Determine the [x, y] coordinate at the center of the cell enclosing the given text.  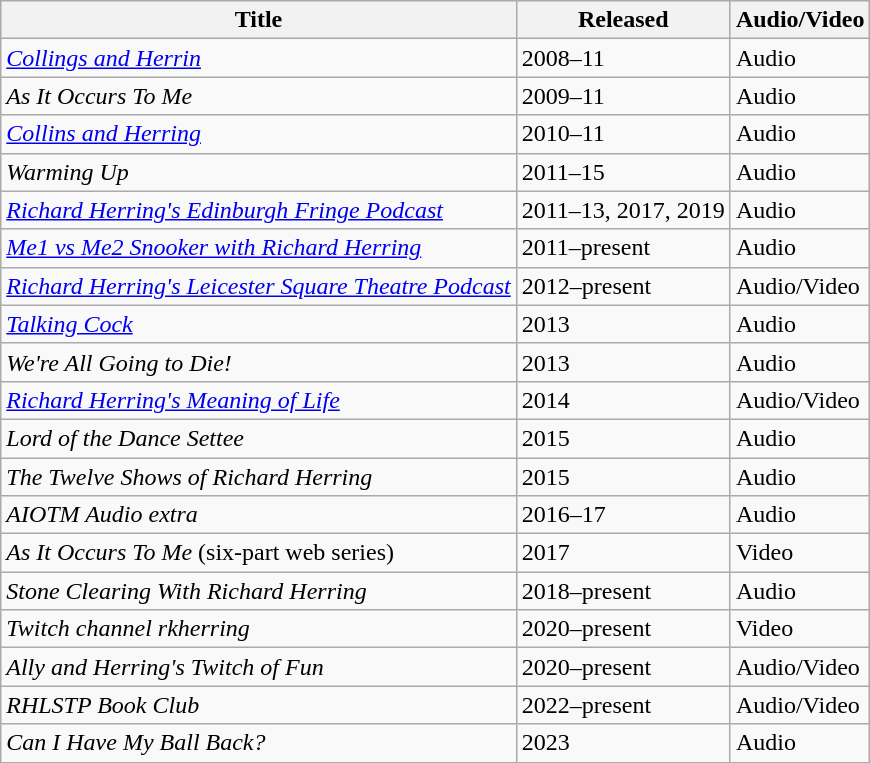
2016–17 [623, 515]
Released [623, 20]
2023 [623, 743]
Title [258, 20]
2011–13, 2017, 2019 [623, 210]
Collins and Herring [258, 134]
Me1 vs Me2 Snooker with Richard Herring [258, 248]
2011–15 [623, 172]
2017 [623, 553]
The Twelve Shows of Richard Herring [258, 477]
We're All Going to Die! [258, 362]
As It Occurs To Me (six-part web series) [258, 553]
As It Occurs To Me [258, 96]
Collings and Herrin [258, 58]
Talking Cock [258, 324]
2014 [623, 400]
Ally and Herring's Twitch of Fun [258, 667]
2010–11 [623, 134]
Can I Have My Ball Back? [258, 743]
2008–11 [623, 58]
Twitch channel rkherring [258, 629]
Richard Herring's Meaning of Life [258, 400]
2018–present [623, 591]
Richard Herring's Edinburgh Fringe Podcast [258, 210]
Lord of the Dance Settee [258, 438]
2009–11 [623, 96]
2011–present [623, 248]
Stone Clearing With Richard Herring [258, 591]
2022–present [623, 705]
2012–present [623, 286]
Richard Herring's Leicester Square Theatre Podcast [258, 286]
AIOTM Audio extra [258, 515]
Warming Up [258, 172]
RHLSTP Book Club [258, 705]
